Return the (x, y) coordinate for the center point of the cell that contains the specified text.  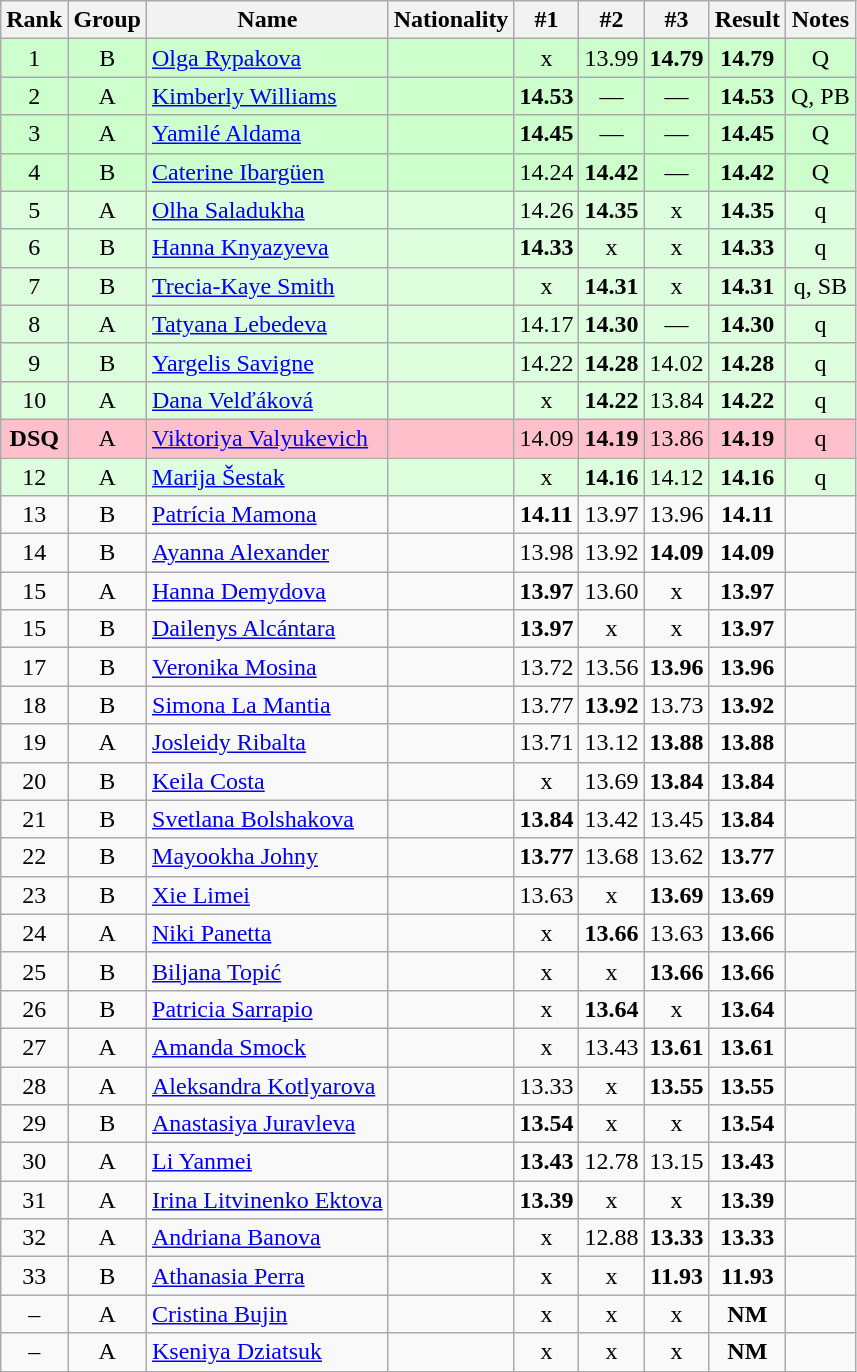
23 (34, 895)
Yamilé Aldama (268, 134)
Josleidy Ribalta (268, 743)
14.12 (676, 477)
13.12 (612, 743)
#1 (546, 20)
q, SB (821, 286)
21 (34, 819)
18 (34, 705)
Cristina Bujin (268, 1314)
13.98 (546, 553)
DSQ (34, 438)
Ayanna Alexander (268, 553)
13.73 (676, 705)
Xie Limei (268, 895)
13.99 (612, 58)
13.60 (612, 591)
9 (34, 362)
Marija Šestak (268, 477)
26 (34, 1009)
24 (34, 933)
Dana Velďáková (268, 400)
25 (34, 971)
33 (34, 1276)
12.78 (612, 1162)
Nationality (451, 20)
6 (34, 248)
19 (34, 743)
Li Yanmei (268, 1162)
3 (34, 134)
Notes (821, 20)
Aleksandra Kotlyarova (268, 1085)
Name (268, 20)
8 (34, 324)
14.02 (676, 362)
27 (34, 1047)
13.68 (612, 857)
22 (34, 857)
Anastasiya Juravleva (268, 1124)
13.86 (676, 438)
Group (108, 20)
#3 (676, 20)
4 (34, 172)
13.15 (676, 1162)
13.56 (612, 667)
Olga Rypakova (268, 58)
2 (34, 96)
Patrícia Mamona (268, 515)
7 (34, 286)
13 (34, 515)
13.42 (612, 819)
Veronika Mosina (268, 667)
13.45 (676, 819)
Olha Saladukha (268, 210)
17 (34, 667)
20 (34, 781)
Andriana Banova (268, 1238)
Athanasia Perra (268, 1276)
29 (34, 1124)
13.71 (546, 743)
Hanna Knyazyeva (268, 248)
30 (34, 1162)
Rank (34, 20)
5 (34, 210)
31 (34, 1200)
Yargelis Savigne (268, 362)
Kimberly Williams (268, 96)
Kseniya Dziatsuk (268, 1352)
14.24 (546, 172)
Niki Panetta (268, 933)
Keila Costa (268, 781)
1 (34, 58)
Caterine Ibargüen (268, 172)
14.17 (546, 324)
Q, PB (821, 96)
13.72 (546, 667)
Amanda Smock (268, 1047)
Svetlana Bolshakova (268, 819)
Patricia Sarrapio (268, 1009)
Trecia-Kaye Smith (268, 286)
32 (34, 1238)
Mayookha Johny (268, 857)
Dailenys Alcántara (268, 629)
14.26 (546, 210)
Biljana Topić (268, 971)
Tatyana Lebedeva (268, 324)
Viktoriya Valyukevich (268, 438)
12.88 (612, 1238)
10 (34, 400)
Hanna Demydova (268, 591)
13.62 (676, 857)
Simona La Mantia (268, 705)
12 (34, 477)
#2 (612, 20)
14 (34, 553)
28 (34, 1085)
Result (747, 20)
Irina Litvinenko Ektova (268, 1200)
